Determine the [x, y] coordinate at the center of the cell enclosing the given text.  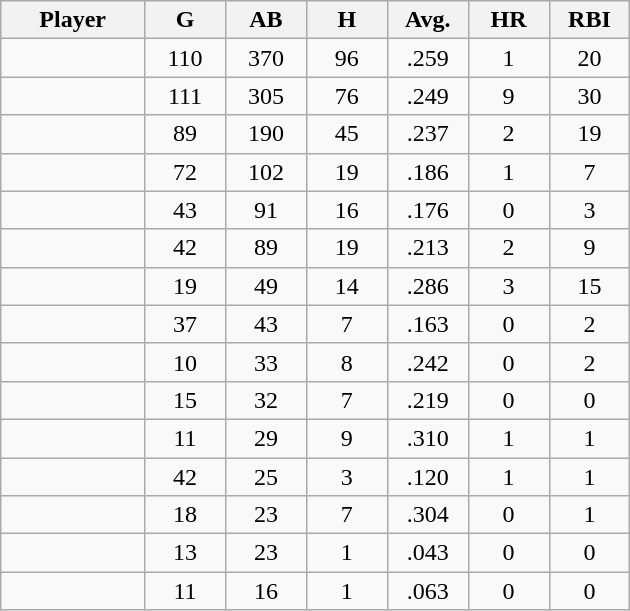
72 [186, 172]
.186 [428, 172]
10 [186, 362]
H [346, 20]
.286 [428, 286]
G [186, 20]
29 [266, 438]
.043 [428, 553]
.213 [428, 248]
.063 [428, 591]
.163 [428, 324]
305 [266, 96]
32 [266, 400]
8 [346, 362]
370 [266, 58]
.219 [428, 400]
.120 [428, 477]
.259 [428, 58]
110 [186, 58]
76 [346, 96]
Player [73, 20]
18 [186, 515]
111 [186, 96]
33 [266, 362]
.310 [428, 438]
.304 [428, 515]
.249 [428, 96]
37 [186, 324]
.237 [428, 134]
Avg. [428, 20]
102 [266, 172]
49 [266, 286]
13 [186, 553]
RBI [590, 20]
.242 [428, 362]
30 [590, 96]
45 [346, 134]
25 [266, 477]
.176 [428, 210]
14 [346, 286]
91 [266, 210]
190 [266, 134]
AB [266, 20]
HR [508, 20]
96 [346, 58]
20 [590, 58]
